Pinpoint the cell where the given text exists, returning its (x, y) midpoint coordinate. 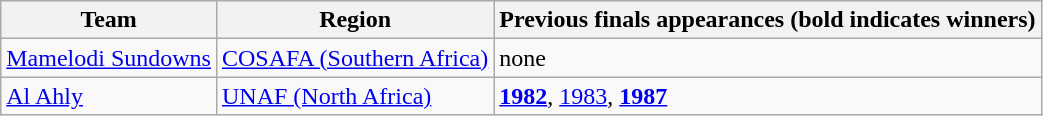
COSAFA (Southern Africa) (354, 58)
Al Ahly (109, 96)
1982, 1983, 1987 (768, 96)
none (768, 58)
UNAF (North Africa) (354, 96)
Region (354, 20)
Previous finals appearances (bold indicates winners) (768, 20)
Mamelodi Sundowns (109, 58)
Team (109, 20)
